Pinpoint the cell where the given text exists, returning its [x, y] midpoint coordinate. 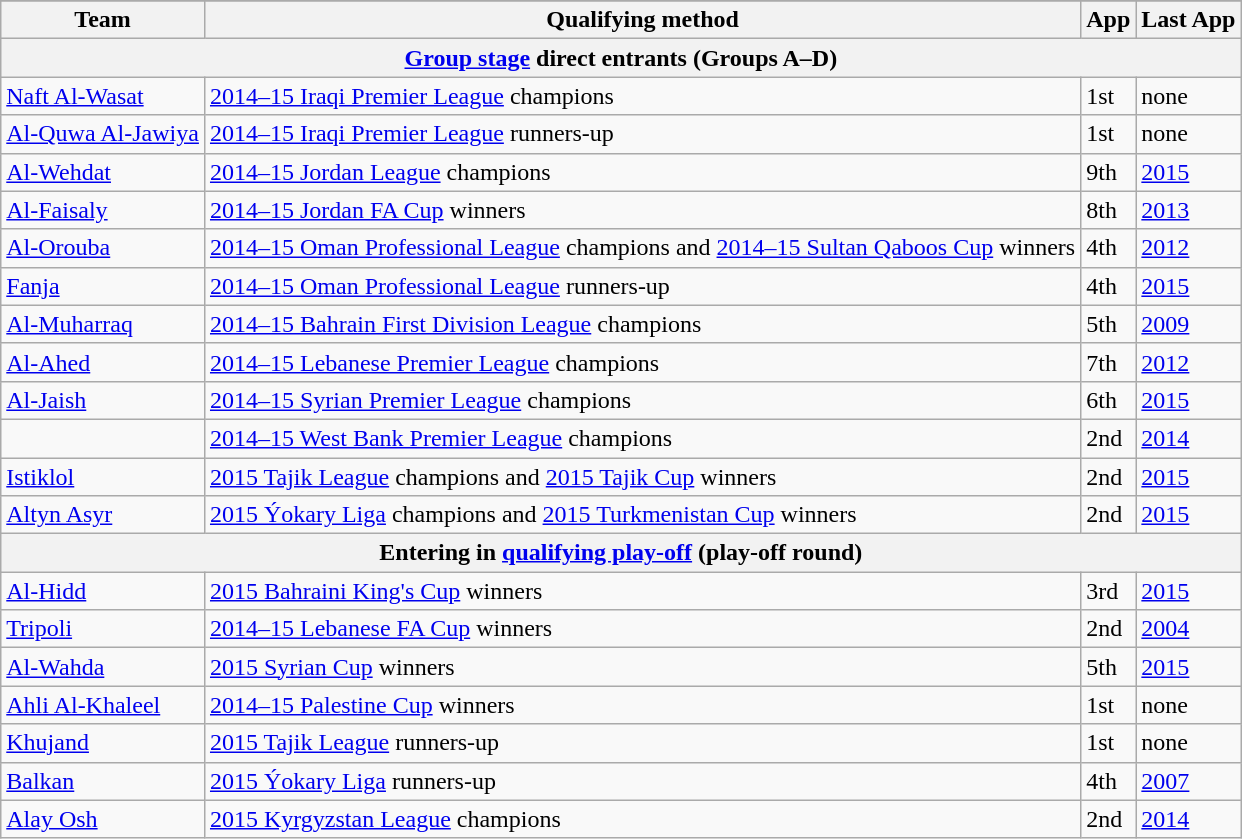
2014–15 Iraqi Premier League champions [642, 96]
2014–15 Bahrain First Division League champions [642, 324]
Khujand [103, 743]
2014–15 Iraqi Premier League runners-up [642, 134]
2015 Kyrgyzstan League champions [642, 819]
Entering in qualifying play-off (play-off round) [621, 553]
6th [1108, 400]
9th [1108, 172]
8th [1108, 210]
Naft Al-Wasat [103, 96]
2014–15 Jordan FA Cup winners [642, 210]
Al-Ahed [103, 362]
2014–15 Palestine Cup winners [642, 705]
Al-Faisaly [103, 210]
2014–15 Lebanese FA Cup winners [642, 629]
2009 [1188, 324]
2014–15 Oman Professional League runners-up [642, 286]
3rd [1108, 591]
2015 Ýokary Liga runners-up [642, 781]
2015 Tajik League champions and 2015 Tajik Cup winners [642, 477]
2014–15 Syrian Premier League champions [642, 400]
Qualifying method [642, 20]
Team [103, 20]
Ahli Al-Khaleel [103, 705]
Al-Wahda [103, 667]
Al-Quwa Al-Jawiya [103, 134]
2014–15 Oman Professional League champions and 2014–15 Sultan Qaboos Cup winners [642, 248]
2015 Ýokary Liga champions and 2015 Turkmenistan Cup winners [642, 515]
App [1108, 20]
Tripoli [103, 629]
Alay Osh [103, 819]
Al-Orouba [103, 248]
Al-Jaish [103, 400]
2014–15 Jordan League champions [642, 172]
2004 [1188, 629]
Fanja [103, 286]
2015 Syrian Cup winners [642, 667]
2015 Bahraini King's Cup winners [642, 591]
2015 Tajik League runners-up [642, 743]
2014–15 West Bank Premier League champions [642, 438]
Balkan [103, 781]
Al-Muharraq [103, 324]
Al-Hidd [103, 591]
Group stage direct entrants (Groups A–D) [621, 58]
2007 [1188, 781]
2013 [1188, 210]
Altyn Asyr [103, 515]
Istiklol [103, 477]
Last App [1188, 20]
7th [1108, 362]
Al-Wehdat [103, 172]
2014–15 Lebanese Premier League champions [642, 362]
